Extract the [x, y] coordinate from the center of the cell holding the provided text.  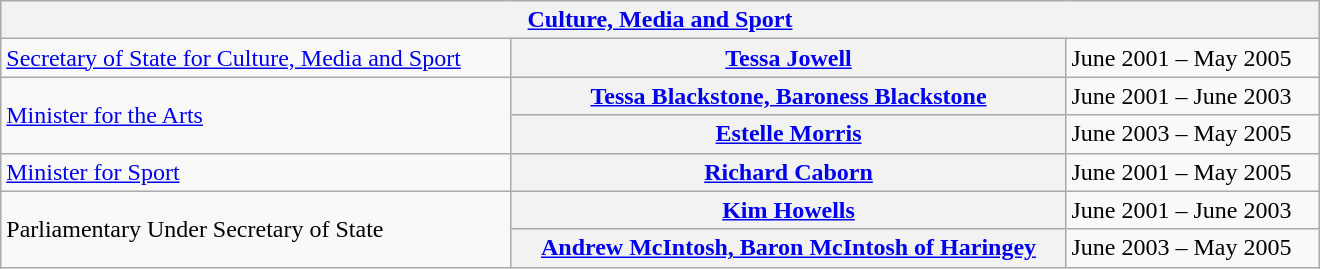
Parliamentary Under Secretary of State [256, 229]
Richard Caborn [788, 172]
Tessa Blackstone, Baroness Blackstone [788, 96]
Kim Howells [788, 210]
Tessa Jowell [788, 58]
Andrew McIntosh, Baron McIntosh of Haringey [788, 248]
Minister for the Arts [256, 115]
Secretary of State for Culture, Media and Sport [256, 58]
Minister for Sport [256, 172]
Culture, Media and Sport [660, 20]
Estelle Morris [788, 134]
